Pinpoint the cell where the given text exists, returning its [X, Y] midpoint coordinate. 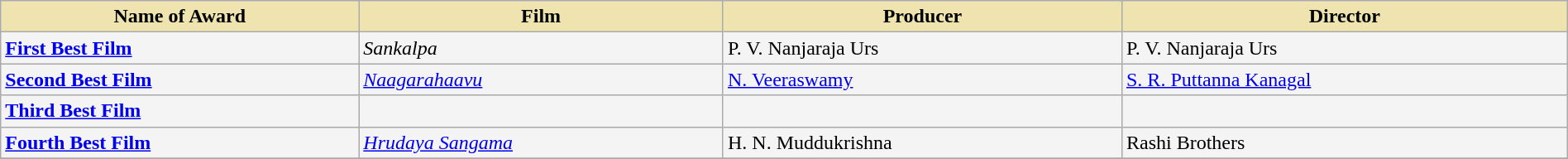
First Best Film [180, 48]
Name of Award [180, 17]
Rashi Brothers [1345, 142]
Sankalpa [541, 48]
H. N. Muddukrishna [922, 142]
Second Best Film [180, 79]
S. R. Puttanna Kanagal [1345, 79]
Fourth Best Film [180, 142]
Hrudaya Sangama [541, 142]
Third Best Film [180, 111]
Naagarahaavu [541, 79]
Producer [922, 17]
Director [1345, 17]
N. Veeraswamy [922, 79]
Film [541, 17]
